Find where the given text appears and provide that cell's center as [x, y] coordinate. 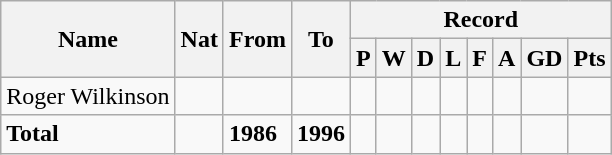
GD [544, 58]
Pts [590, 58]
Nat [199, 39]
Roger Wilkinson [88, 96]
L [454, 58]
W [394, 58]
Total [88, 134]
A [506, 58]
1996 [320, 134]
From [257, 39]
1986 [257, 134]
F [480, 58]
P [363, 58]
To [320, 39]
D [425, 58]
Record [480, 20]
Name [88, 39]
